Identify which cell holds the provided text, then report its (x, y) central coordinate. 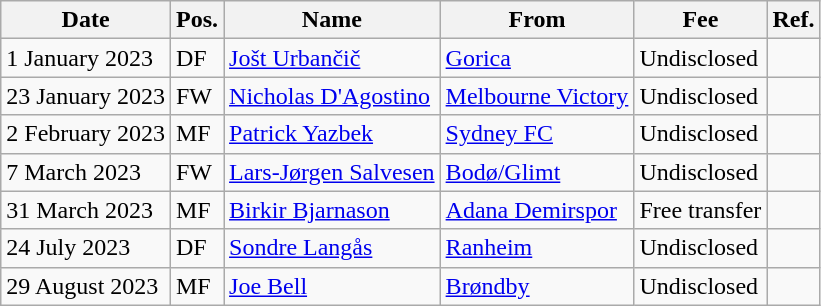
23 January 2023 (86, 96)
Patrick Yazbek (332, 134)
Fee (700, 20)
Free transfer (700, 210)
Melbourne Victory (537, 96)
Sydney FC (537, 134)
2 February 2023 (86, 134)
Adana Demirspor (537, 210)
29 August 2023 (86, 286)
Date (86, 20)
From (537, 20)
Ref. (794, 20)
Bodø/Glimt (537, 172)
31 March 2023 (86, 210)
Nicholas D'Agostino (332, 96)
1 January 2023 (86, 58)
7 March 2023 (86, 172)
Gorica (537, 58)
Lars-Jørgen Salvesen (332, 172)
Jošt Urbančič (332, 58)
24 July 2023 (86, 248)
Name (332, 20)
Joe Bell (332, 286)
Ranheim (537, 248)
Pos. (196, 20)
Brøndby (537, 286)
Birkir Bjarnason (332, 210)
Sondre Langås (332, 248)
